Determine the [X, Y] coordinate at the center of the cell enclosing the given text.  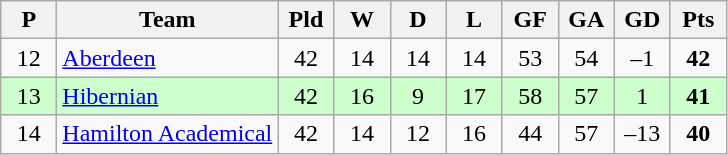
GF [530, 20]
Hamilton Academical [168, 134]
GA [586, 20]
44 [530, 134]
Pld [306, 20]
P [29, 20]
53 [530, 58]
40 [698, 134]
Team [168, 20]
Aberdeen [168, 58]
D [418, 20]
13 [29, 96]
58 [530, 96]
L [474, 20]
9 [418, 96]
54 [586, 58]
–13 [642, 134]
W [362, 20]
–1 [642, 58]
41 [698, 96]
1 [642, 96]
GD [642, 20]
Hibernian [168, 96]
17 [474, 96]
Pts [698, 20]
